Return the [X, Y] coordinate for the center point of the cell that contains the specified text.  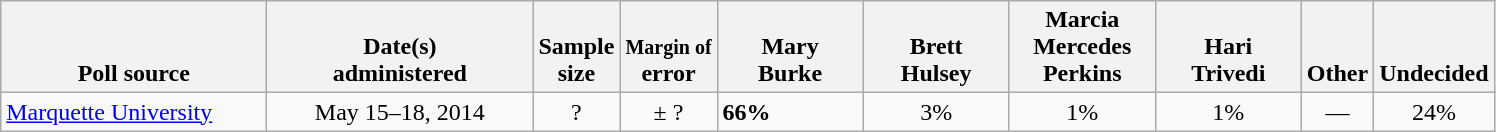
66% [790, 112]
MaryBurke [790, 47]
BrettHulsey [936, 47]
± ? [668, 112]
Date(s)administered [400, 47]
— [1337, 112]
HariTrivedi [1228, 47]
May 15–18, 2014 [400, 112]
Undecided [1434, 47]
Other [1337, 47]
Marcia MercedesPerkins [1082, 47]
Marquette University [134, 112]
3% [936, 112]
? [576, 112]
Margin oferror [668, 47]
Poll source [134, 47]
Samplesize [576, 47]
24% [1434, 112]
